For the text-containing cell, return its midpoint in [X, Y] coordinate format. 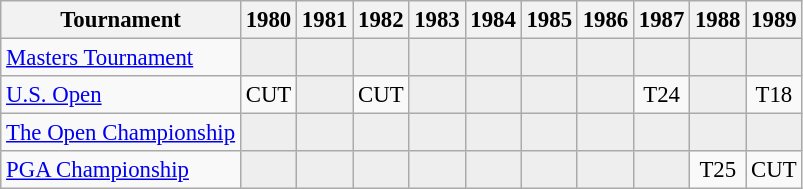
1986 [605, 20]
1981 [325, 20]
U.S. Open [121, 95]
T18 [774, 95]
1988 [718, 20]
T24 [661, 95]
1987 [661, 20]
1982 [381, 20]
1980 [268, 20]
Tournament [121, 20]
PGA Championship [121, 170]
1983 [437, 20]
1984 [493, 20]
1989 [774, 20]
T25 [718, 170]
The Open Championship [121, 133]
Masters Tournament [121, 58]
1985 [549, 20]
